For the text-containing cell, return its midpoint in (x, y) coordinate format. 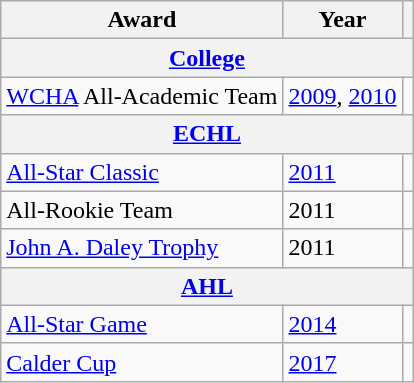
John A. Daley Trophy (142, 248)
2009, 2010 (342, 96)
WCHA All-Academic Team (142, 96)
College (207, 58)
All-Star Classic (142, 172)
AHL (207, 286)
All-Star Game (142, 324)
Year (342, 20)
2014 (342, 324)
ECHL (207, 134)
Calder Cup (142, 362)
2017 (342, 362)
Award (142, 20)
All-Rookie Team (142, 210)
